Extract the (x, y) coordinate from the center of the cell holding the provided text.  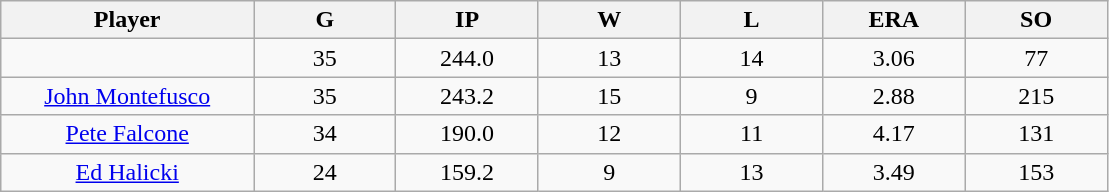
L (751, 20)
4.17 (894, 134)
Pete Falcone (128, 134)
215 (1036, 96)
15 (609, 96)
SO (1036, 20)
Ed Halicki (128, 172)
244.0 (467, 58)
243.2 (467, 96)
Player (128, 20)
John Montefusco (128, 96)
190.0 (467, 134)
2.88 (894, 96)
34 (325, 134)
3.49 (894, 172)
W (609, 20)
24 (325, 172)
77 (1036, 58)
11 (751, 134)
IP (467, 20)
3.06 (894, 58)
14 (751, 58)
153 (1036, 172)
159.2 (467, 172)
ERA (894, 20)
G (325, 20)
12 (609, 134)
131 (1036, 134)
